Determine the (x, y) coordinate at the center of the cell enclosing the given text.  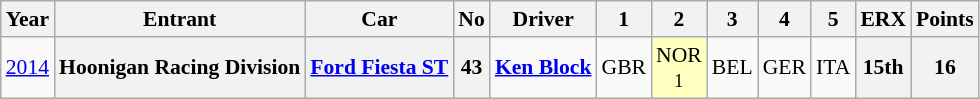
Ken Block (544, 68)
16 (945, 68)
15th (883, 68)
Driver (544, 19)
GER (784, 68)
ERX (883, 19)
Car (379, 19)
1 (624, 19)
2014 (28, 68)
ITA (833, 68)
3 (732, 19)
GBR (624, 68)
No (472, 19)
Ford Fiesta ST (379, 68)
NOR1 (679, 68)
Year (28, 19)
43 (472, 68)
Hoonigan Racing Division (180, 68)
BEL (732, 68)
5 (833, 19)
Points (945, 19)
Entrant (180, 19)
2 (679, 19)
4 (784, 19)
